Extract the (x, y) coordinate from the center of the cell holding the provided text.  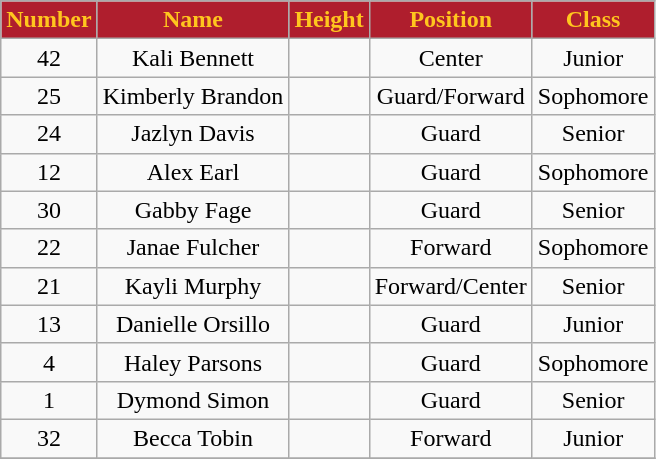
12 (49, 172)
Center (450, 58)
Height (329, 20)
Janae Fulcher (193, 248)
22 (49, 248)
Name (193, 20)
1 (49, 400)
Kimberly Brandon (193, 96)
Becca Tobin (193, 438)
Kayli Murphy (193, 286)
Jazlyn Davis (193, 134)
Kali Bennett (193, 58)
Danielle Orsillo (193, 324)
24 (49, 134)
30 (49, 210)
21 (49, 286)
13 (49, 324)
Gabby Fage (193, 210)
Dymond Simon (193, 400)
Guard/Forward (450, 96)
25 (49, 96)
42 (49, 58)
Haley Parsons (193, 362)
Class (593, 20)
Number (49, 20)
32 (49, 438)
Forward/Center (450, 286)
4 (49, 362)
Position (450, 20)
Alex Earl (193, 172)
